From the cell containing the given text, extract its center point as (x, y) coordinate. 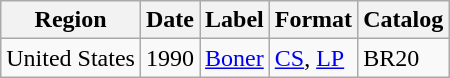
BR20 (404, 58)
CS, LP (313, 58)
Boner (235, 58)
Region (71, 20)
Date (170, 20)
1990 (170, 58)
Label (235, 20)
United States (71, 58)
Format (313, 20)
Catalog (404, 20)
